Capture the cell that displays the provided text and extract its (x, y) central coordinate. 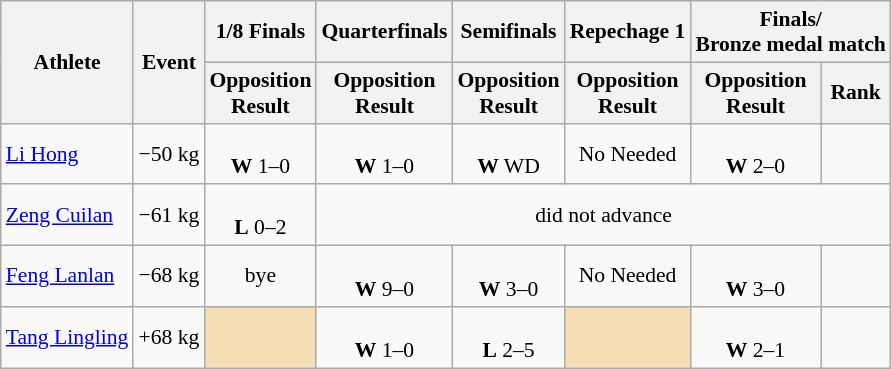
Athlete (68, 62)
Li Hong (68, 154)
Repechage 1 (628, 32)
L 2–5 (508, 338)
Finals/Bronze medal match (790, 32)
Semifinals (508, 32)
Tang Lingling (68, 338)
did not advance (603, 216)
Quarterfinals (384, 32)
−61 kg (168, 216)
L 0–2 (260, 216)
1/8 Finals (260, 32)
+68 kg (168, 338)
Event (168, 62)
W 2–0 (755, 154)
−50 kg (168, 154)
−68 kg (168, 276)
Zeng Cuilan (68, 216)
Rank (856, 92)
W 9–0 (384, 276)
W WD (508, 154)
W 2–1 (755, 338)
bye (260, 276)
Feng Lanlan (68, 276)
